Output the (X, Y) coordinate of the center of the cell containing the given text.  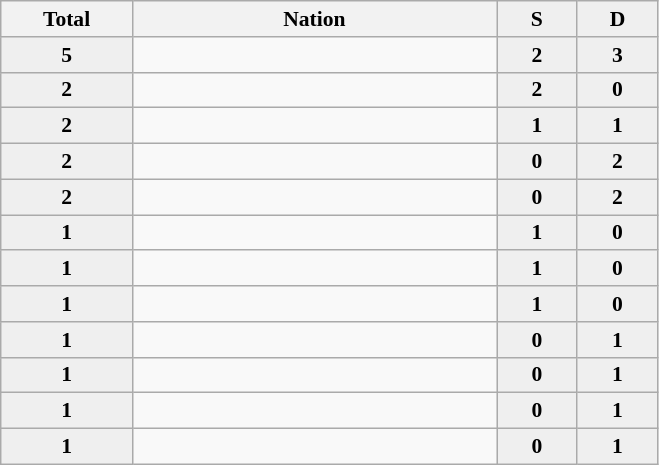
D (618, 19)
Total (67, 19)
3 (618, 55)
S (536, 19)
5 (67, 55)
Nation (314, 19)
